Return (x, y) of the center of cell containing provided text 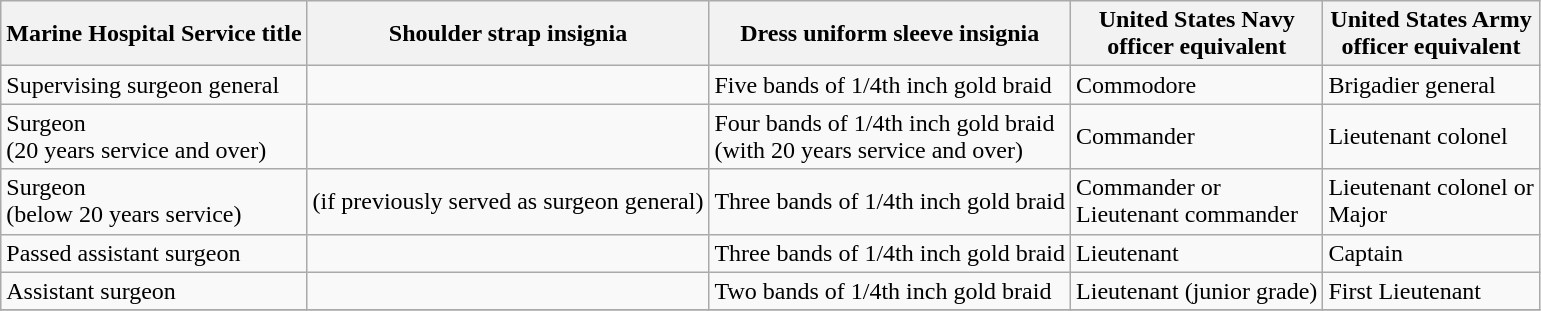
Surgeon(20 years service and over) (154, 136)
Lieutenant (1197, 253)
Surgeon(below 20 years service) (154, 202)
Commander orLieutenant commander (1197, 202)
Lieutenant colonel orMajor (1431, 202)
(if previously served as surgeon general) (508, 202)
Lieutenant (junior grade) (1197, 291)
United States Navyofficer equivalent (1197, 34)
Dress uniform sleeve insignia (890, 34)
United States Armyofficer equivalent (1431, 34)
Passed assistant surgeon (154, 253)
Supervising surgeon general (154, 85)
Marine Hospital Service title (154, 34)
Two bands of 1/4th inch gold braid (890, 291)
Brigadier general (1431, 85)
Commander (1197, 136)
Captain (1431, 253)
Five bands of 1/4th inch gold braid (890, 85)
First Lieutenant (1431, 291)
Commodore (1197, 85)
Assistant surgeon (154, 291)
Shoulder strap insignia (508, 34)
Four bands of 1/4th inch gold braid(with 20 years service and over) (890, 136)
Lieutenant colonel (1431, 136)
